Extract the (X, Y) coordinate from the center of the cell holding the provided text.  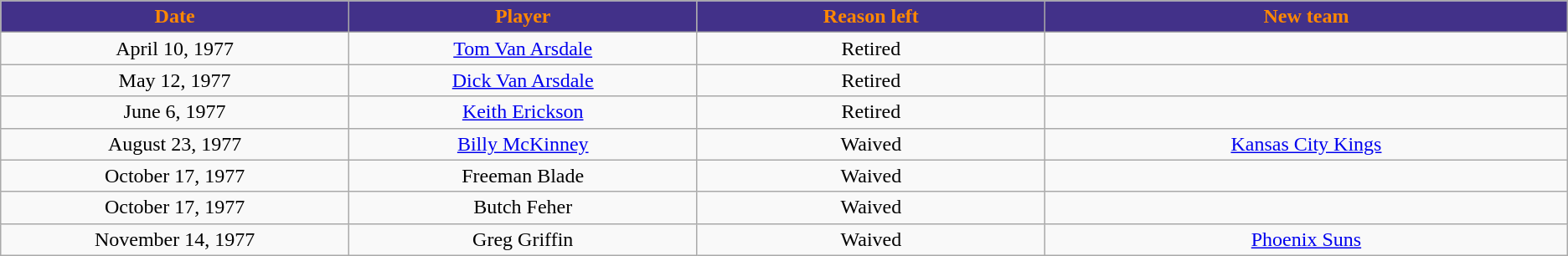
May 12, 1977 (175, 80)
Dick Van Arsdale (523, 80)
New team (1307, 17)
Player (523, 17)
Phoenix Suns (1307, 239)
April 10, 1977 (175, 49)
Butch Feher (523, 207)
August 23, 1977 (175, 144)
Reason left (871, 17)
November 14, 1977 (175, 239)
Keith Erickson (523, 112)
Greg Griffin (523, 239)
Date (175, 17)
Kansas City Kings (1307, 144)
June 6, 1977 (175, 112)
Tom Van Arsdale (523, 49)
Billy McKinney (523, 144)
Freeman Blade (523, 176)
